Provide the (X, Y) coordinate of the cell's center where the given text is located.  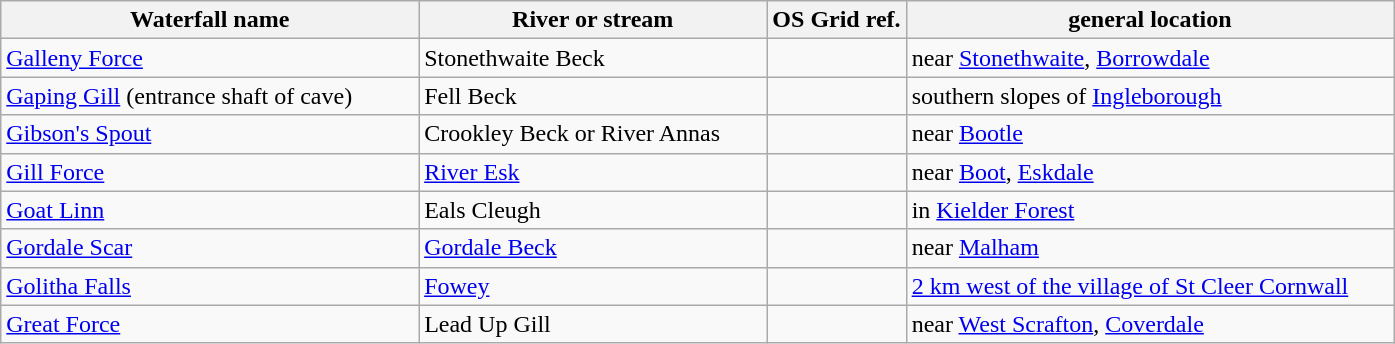
near Boot, Eskdale (1150, 172)
near Stonethwaite, Borrowdale (1150, 58)
Stonethwaite Beck (593, 58)
Goat Linn (210, 210)
Waterfall name (210, 20)
southern slopes of Ingleborough (1150, 96)
Fowey (593, 286)
Gaping Gill (entrance shaft of cave) (210, 96)
general location (1150, 20)
Crookley Beck or River Annas (593, 134)
Gill Force (210, 172)
near Malham (1150, 248)
Golitha Falls (210, 286)
Great Force (210, 324)
River Esk (593, 172)
Fell Beck (593, 96)
in Kielder Forest (1150, 210)
River or stream (593, 20)
Galleny Force (210, 58)
Eals Cleugh (593, 210)
Gibson's Spout (210, 134)
near Bootle (1150, 134)
Gordale Scar (210, 248)
Lead Up Gill (593, 324)
OS Grid ref. (836, 20)
Gordale Beck (593, 248)
2 km west of the village of St Cleer Cornwall (1150, 286)
near West Scrafton, Coverdale (1150, 324)
